Extract the (X, Y) coordinate from the center of the cell holding the provided text.  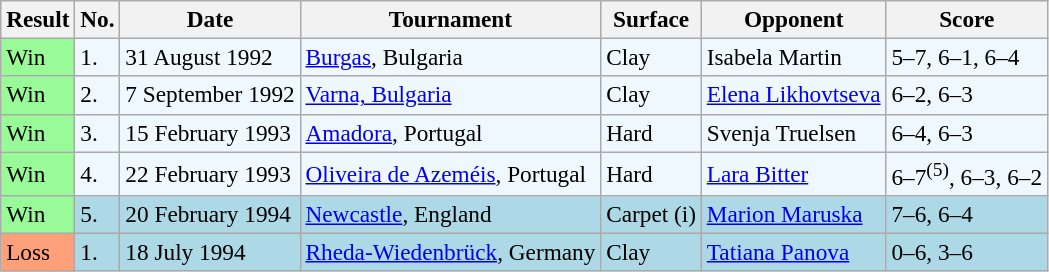
5. (98, 214)
3. (98, 133)
0–6, 3–6 (966, 252)
6–7(5), 6–3, 6–2 (966, 173)
Carpet (i) (652, 214)
5–7, 6–1, 6–4 (966, 57)
Elena Likhovtseva (794, 95)
Date (210, 19)
2. (98, 95)
Burgas, Bulgaria (450, 57)
4. (98, 173)
Opponent (794, 19)
6–4, 6–3 (966, 133)
No. (98, 19)
31 August 1992 (210, 57)
22 February 1993 (210, 173)
Score (966, 19)
Tournament (450, 19)
6–2, 6–3 (966, 95)
Rheda-Wiedenbrück, Germany (450, 252)
Newcastle, England (450, 214)
Loss (38, 252)
Result (38, 19)
Svenja Truelsen (794, 133)
Lara Bitter (794, 173)
Oliveira de Azeméis, Portugal (450, 173)
7 September 1992 (210, 95)
Amadora, Portugal (450, 133)
7–6, 6–4 (966, 214)
Isabela Martin (794, 57)
20 February 1994 (210, 214)
18 July 1994 (210, 252)
Varna, Bulgaria (450, 95)
15 February 1993 (210, 133)
Marion Maruska (794, 214)
Surface (652, 19)
Tatiana Panova (794, 252)
